From the cell containing the given text, extract its center point as [X, Y] coordinate. 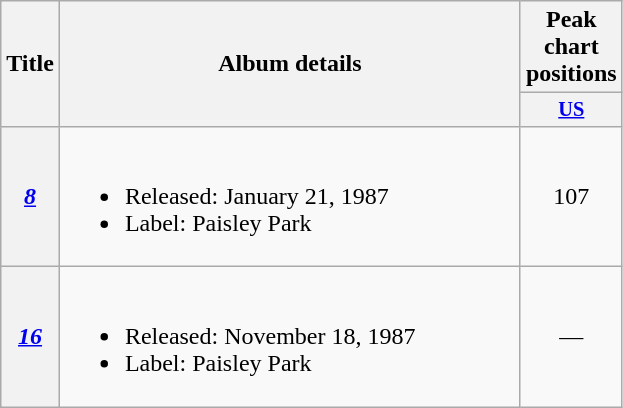
16 [30, 337]
US [571, 110]
Released: November 18, 1987Label: Paisley Park [290, 337]
Album details [290, 64]
— [571, 337]
Released: January 21, 1987Label: Paisley Park [290, 196]
8 [30, 196]
107 [571, 196]
Peak chart positions [571, 47]
Title [30, 64]
